Search for the cell housing the specified text and yield its [X, Y] center coordinate. 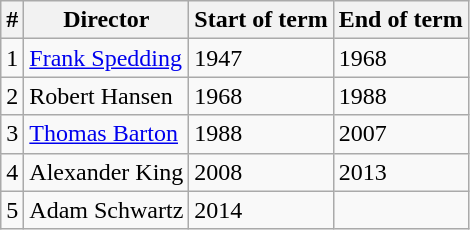
3 [12, 134]
Alexander King [106, 172]
2 [12, 96]
End of term [400, 20]
5 [12, 210]
1947 [261, 58]
4 [12, 172]
1 [12, 58]
Frank Spedding [106, 58]
Director [106, 20]
2008 [261, 172]
Robert Hansen [106, 96]
# [12, 20]
Adam Schwartz [106, 210]
2013 [400, 172]
2007 [400, 134]
Thomas Barton [106, 134]
Start of term [261, 20]
2014 [261, 210]
